From the cell containing the given text, extract its center point as [X, Y] coordinate. 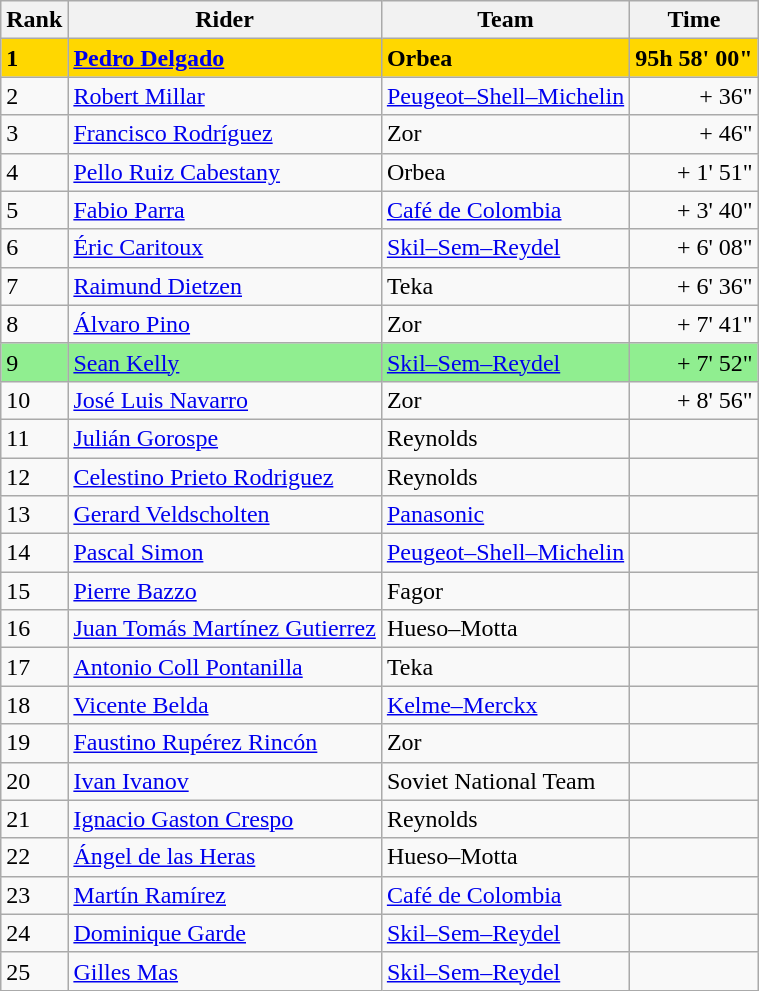
12 [34, 477]
14 [34, 553]
13 [34, 515]
17 [34, 667]
6 [34, 248]
19 [34, 743]
95h 58' 00" [694, 58]
José Luis Navarro [225, 400]
Time [694, 20]
Team [505, 20]
Raimund Dietzen [225, 286]
Gerard Veldscholten [225, 515]
10 [34, 400]
+ 46" [694, 134]
Álvaro Pino [225, 324]
3 [34, 134]
+ 6' 08" [694, 248]
25 [34, 971]
Ivan Ivanov [225, 781]
Pierre Bazzo [225, 591]
Julián Gorospe [225, 438]
18 [34, 705]
1 [34, 58]
Soviet National Team [505, 781]
Gilles Mas [225, 971]
Fagor [505, 591]
+ 6' 36" [694, 286]
Rider [225, 20]
24 [34, 933]
11 [34, 438]
4 [34, 172]
Pello Ruiz Cabestany [225, 172]
Pedro Delgado [225, 58]
+ 36" [694, 96]
15 [34, 591]
Robert Millar [225, 96]
7 [34, 286]
Éric Caritoux [225, 248]
5 [34, 210]
2 [34, 96]
22 [34, 857]
+ 7' 41" [694, 324]
9 [34, 362]
+ 8' 56" [694, 400]
Ignacio Gaston Crespo [225, 819]
Ángel de las Heras [225, 857]
+ 7' 52" [694, 362]
Celestino Prieto Rodriguez [225, 477]
Francisco Rodríguez [225, 134]
21 [34, 819]
23 [34, 895]
+ 1' 51" [694, 172]
Faustino Rupérez Rincón [225, 743]
Panasonic [505, 515]
Antonio Coll Pontanilla [225, 667]
Pascal Simon [225, 553]
Sean Kelly [225, 362]
Fabio Parra [225, 210]
+ 3' 40" [694, 210]
8 [34, 324]
Dominique Garde [225, 933]
20 [34, 781]
Vicente Belda [225, 705]
16 [34, 629]
Kelme–Merckx [505, 705]
Rank [34, 20]
Martín Ramírez [225, 895]
Juan Tomás Martínez Gutierrez [225, 629]
